For the text-containing cell, return its midpoint in [X, Y] coordinate format. 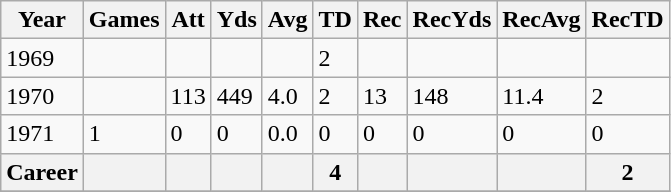
449 [236, 96]
1971 [42, 134]
Rec [382, 20]
Yds [236, 20]
0.0 [288, 134]
4.0 [288, 96]
RecYds [452, 20]
Att [188, 20]
Year [42, 20]
11.4 [542, 96]
RecTD [628, 20]
1969 [42, 58]
Avg [288, 20]
Career [42, 172]
13 [382, 96]
Games [124, 20]
1970 [42, 96]
1 [124, 134]
RecAvg [542, 20]
TD [335, 20]
4 [335, 172]
148 [452, 96]
113 [188, 96]
